From the cell containing the given text, extract its center point as (X, Y) coordinate. 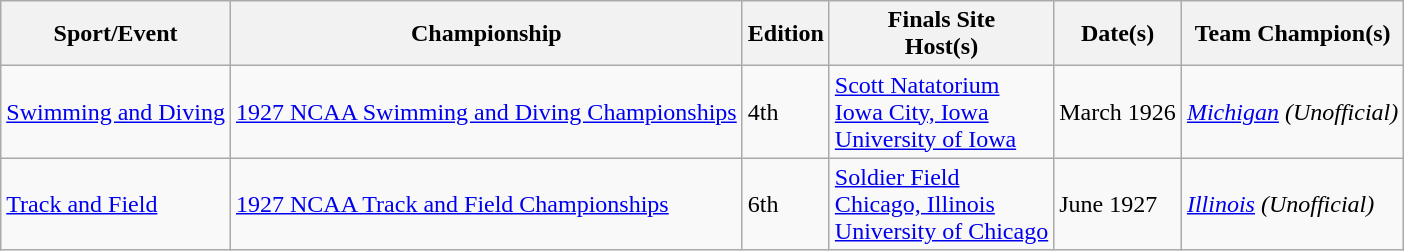
Championship (486, 34)
March 1926 (1118, 112)
Finals SiteHost(s) (941, 34)
Soldier Field Chicago, IllinoisUniversity of Chicago (941, 204)
Illinois (Unofficial) (1292, 204)
Edition (786, 34)
Michigan (Unofficial) (1292, 112)
Team Champion(s) (1292, 34)
Swimming and Diving (116, 112)
1927 NCAA Track and Field Championships (486, 204)
6th (786, 204)
1927 NCAA Swimming and Diving Championships (486, 112)
Date(s) (1118, 34)
Track and Field (116, 204)
4th (786, 112)
June 1927 (1118, 204)
Scott Natatorium Iowa City, IowaUniversity of Iowa (941, 112)
Sport/Event (116, 34)
